Detect which cell encompasses the target text, then output its (X, Y) center coordinate. 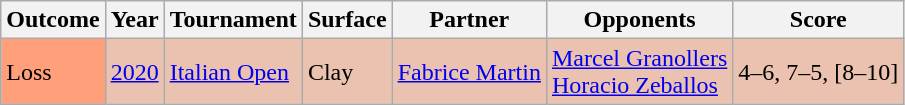
Marcel Granollers Horacio Zeballos (639, 72)
Clay (347, 72)
4–6, 7–5, [8–10] (818, 72)
Score (818, 20)
Year (134, 20)
Tournament (233, 20)
2020 (134, 72)
Partner (469, 20)
Surface (347, 20)
Outcome (53, 20)
Fabrice Martin (469, 72)
Loss (53, 72)
Opponents (639, 20)
Italian Open (233, 72)
